Capture the cell that displays the provided text and extract its (x, y) central coordinate. 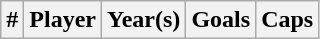
Caps (288, 20)
Player (63, 20)
Year(s) (144, 20)
Goals (221, 20)
# (12, 20)
